Scan for the cell matching the given text and deliver its (x, y) coordinate at center. 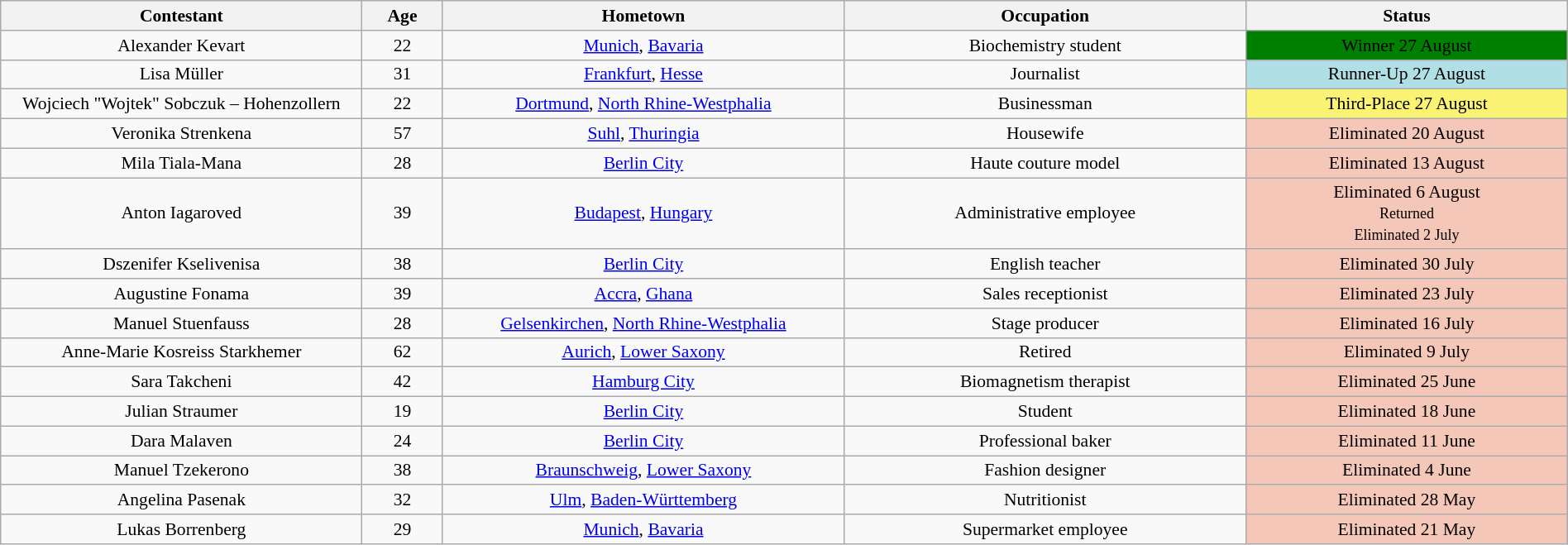
Manuel Stuenfauss (182, 323)
Anton Iagaroved (182, 213)
Aurich, Lower Saxony (643, 352)
32 (402, 500)
Alexander Kevart (182, 45)
Lisa Müller (182, 74)
Businessman (1045, 104)
Manuel Tzekerono (182, 471)
Third-Place 27 August (1408, 104)
Budapest, Hungary (643, 213)
62 (402, 352)
24 (402, 441)
Dortmund, North Rhine-Westphalia (643, 104)
Retired (1045, 352)
Frankfurt, Hesse (643, 74)
Eliminated 18 June (1408, 412)
Eliminated 25 June (1408, 382)
42 (402, 382)
Julian Straumer (182, 412)
29 (402, 529)
Veronika Strenkena (182, 134)
Supermarket employee (1045, 529)
Braunschweig, Lower Saxony (643, 471)
Age (402, 16)
57 (402, 134)
Augustine Fonama (182, 294)
Mila Tiala-Mana (182, 163)
Hometown (643, 16)
Sales receptionist (1045, 294)
Contestant (182, 16)
Suhl, Thuringia (643, 134)
Dara Malaven (182, 441)
19 (402, 412)
Anne-Marie Kosreiss Starkhemer (182, 352)
31 (402, 74)
Eliminated 28 May (1408, 500)
Angelina Pasenak (182, 500)
Student (1045, 412)
Professional baker (1045, 441)
Stage producer (1045, 323)
Hamburg City (643, 382)
Lukas Borrenberg (182, 529)
Winner 27 August (1408, 45)
Wojciech "Wojtek" Sobczuk – Hohenzollern (182, 104)
Eliminated 13 August (1408, 163)
Eliminated 21 May (1408, 529)
Administrative employee (1045, 213)
English teacher (1045, 265)
Eliminated 9 July (1408, 352)
Eliminated 4 June (1408, 471)
Dszenifer Kselivenisa (182, 265)
Housewife (1045, 134)
Eliminated 23 July (1408, 294)
Sara Takcheni (182, 382)
Gelsenkirchen, North Rhine-Westphalia (643, 323)
Runner-Up 27 August (1408, 74)
Biochemistry student (1045, 45)
Eliminated 20 August (1408, 134)
Eliminated 16 July (1408, 323)
Nutritionist (1045, 500)
Accra, Ghana (643, 294)
Eliminated 30 July (1408, 265)
Status (1408, 16)
Ulm, Baden-Württemberg (643, 500)
Fashion designer (1045, 471)
Occupation (1045, 16)
Biomagnetism therapist (1045, 382)
Eliminated 6 AugustReturnedEliminated 2 July (1408, 213)
Haute couture model (1045, 163)
Journalist (1045, 74)
Eliminated 11 June (1408, 441)
